Return the (x, y) coordinate for the center point of the cell that contains the specified text.  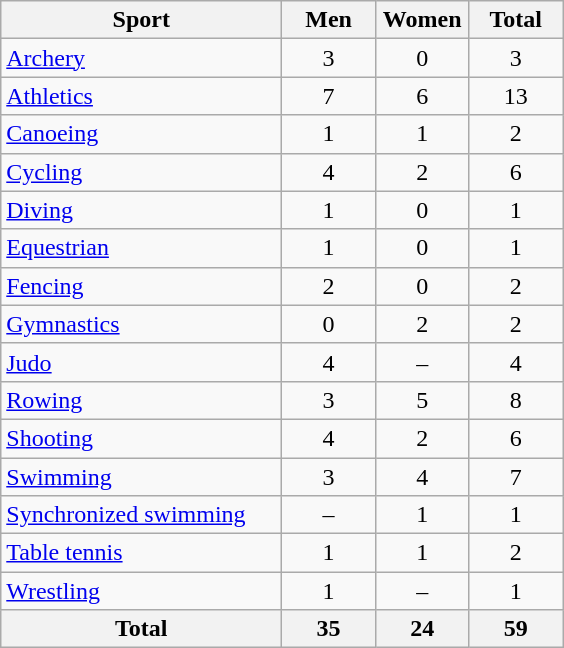
Rowing (142, 400)
Archery (142, 58)
Swimming (142, 477)
13 (516, 96)
Men (329, 20)
Athletics (142, 96)
Judo (142, 362)
Wrestling (142, 591)
Diving (142, 210)
Shooting (142, 438)
Equestrian (142, 248)
Synchronized swimming (142, 515)
24 (422, 629)
5 (422, 400)
Fencing (142, 286)
Gymnastics (142, 324)
Women (422, 20)
8 (516, 400)
Canoeing (142, 134)
Sport (142, 20)
59 (516, 629)
35 (329, 629)
Table tennis (142, 553)
Cycling (142, 172)
